Capture the cell that displays the provided text and extract its [X, Y] central coordinate. 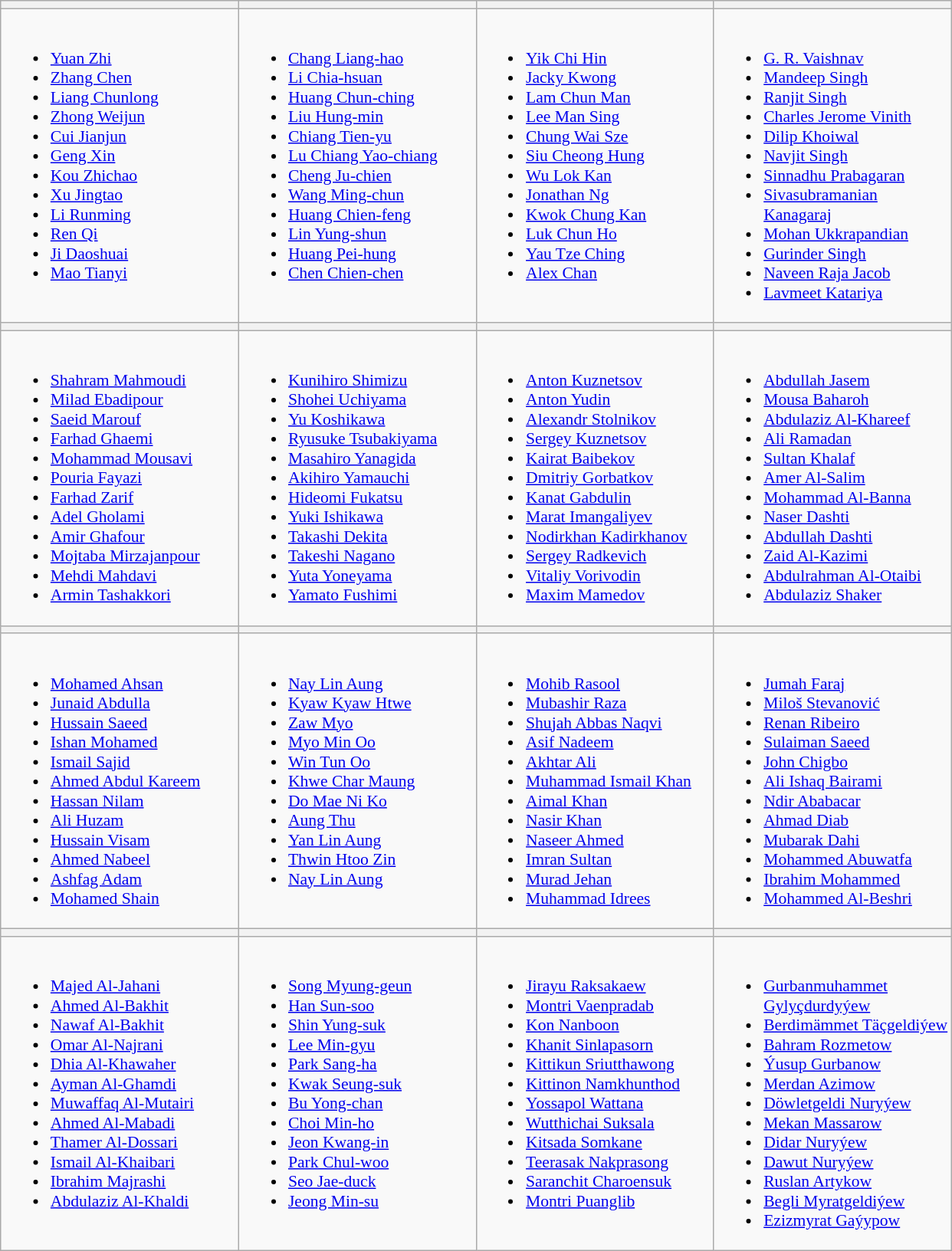
Nay Lin AungKyaw Kyaw HtweZaw MyoMyo Min OoWin Tun OoKhwe Char MaungDo Mae Ni KoAung ThuYan Lin AungThwin Htoo ZinNay Lin Aung [357, 782]
Yik Chi HinJacky KwongLam Chun ManLee Man SingChung Wai SzeSiu Cheong HungWu Lok KanJonathan NgKwok Chung KanLuk Chun HoYau Tze ChingAlex Chan [595, 166]
Yuan ZhiZhang ChenLiang ChunlongZhong WeijunCui JianjunGeng XinKou ZhichaoXu JingtaoLi RunmingRen QiJi DaoshuaiMao Tianyi [120, 166]
Song Myung-geunHan Sun-sooShin Yung-sukLee Min-gyuPark Sang-haKwak Seung-sukBu Yong-chanChoi Min-hoJeon Kwang-inPark Chul-wooSeo Jae-duckJeong Min-su [357, 1094]
